Pinpoint the cell where the given text exists, returning its (X, Y) midpoint coordinate. 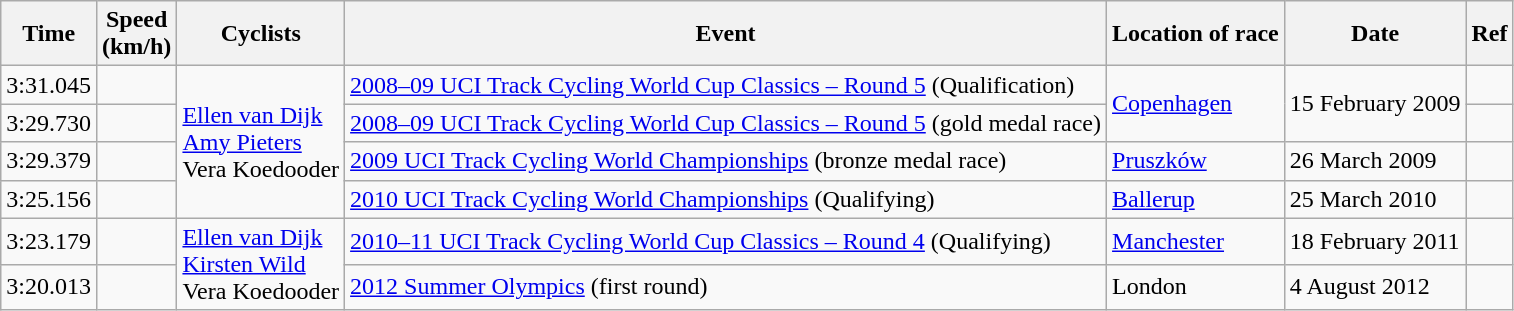
3:20.013 (49, 287)
15 February 2009 (1375, 104)
Copenhagen (1196, 104)
Location of race (1196, 34)
2010 UCI Track Cycling World Championships (Qualifying) (726, 199)
3:25.156 (49, 199)
3:29.379 (49, 161)
Date (1375, 34)
Pruszków (1196, 161)
Ellen van DijkKirsten WildVera Koedooder (261, 264)
2008–09 UCI Track Cycling World Cup Classics – Round 5 (Qualification) (726, 85)
Ballerup (1196, 199)
Event (726, 34)
18 February 2011 (1375, 241)
Manchester (1196, 241)
Time (49, 34)
3:31.045 (49, 85)
2009 UCI Track Cycling World Championships (bronze medal race) (726, 161)
25 March 2010 (1375, 199)
Speed(km/h) (136, 34)
4 August 2012 (1375, 287)
2008–09 UCI Track Cycling World Cup Classics – Round 5 (gold medal race) (726, 123)
2010–11 UCI Track Cycling World Cup Classics – Round 4 (Qualifying) (726, 241)
2012 Summer Olympics (first round) (726, 287)
26 March 2009 (1375, 161)
Ref (1490, 34)
Ellen van DijkAmy PietersVera Koedooder (261, 142)
3:29.730 (49, 123)
London (1196, 287)
Cyclists (261, 34)
3:23.179 (49, 241)
